Locate the cell with the specified text and output its [X, Y] center coordinate. 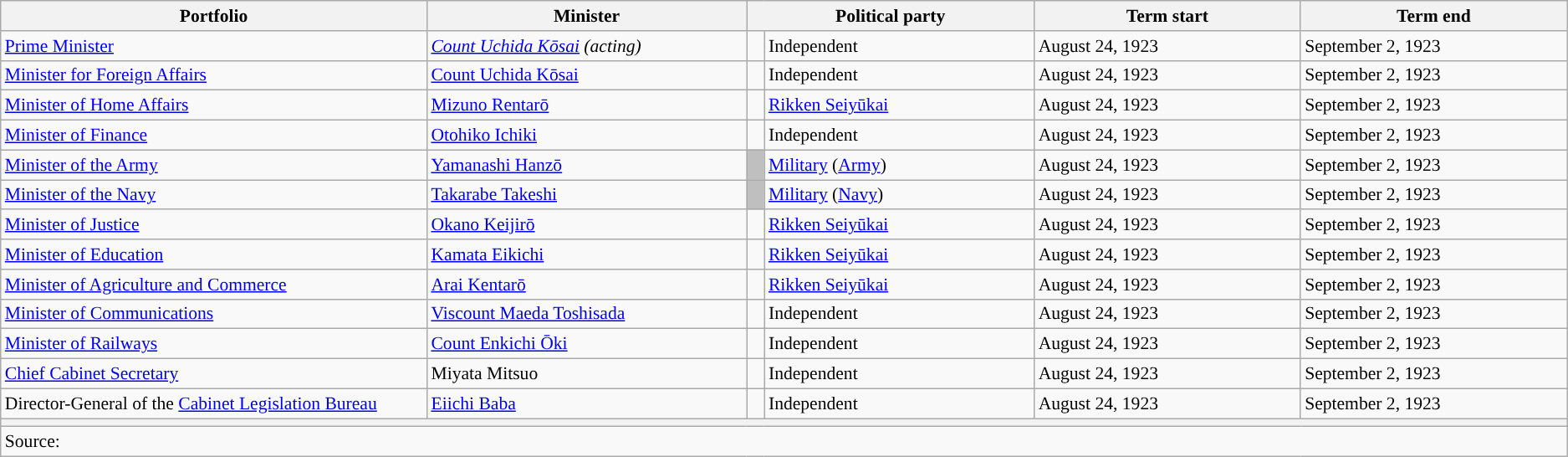
Mizuno Rentarō [586, 105]
Minister of the Army [214, 165]
Chief Cabinet Secretary [214, 374]
Miyata Mitsuo [586, 374]
Okano Keijirō [586, 225]
Minister of Justice [214, 225]
Source: [784, 442]
Minister of Communications [214, 314]
Yamanashi Hanzō [586, 165]
Count Uchida Kōsai [586, 75]
Minister of Railways [214, 344]
Military (Army) [900, 165]
Count Uchida Kōsai (acting) [586, 46]
Minister of the Navy [214, 195]
Otohiko Ichiki [586, 136]
Term start [1167, 16]
Minister for Foreign Affairs [214, 75]
Viscount Maeda Toshisada [586, 314]
Minister of Education [214, 254]
Minister [586, 16]
Count Enkichi Ōki [586, 344]
Prime Minister [214, 46]
Minister of Finance [214, 136]
Kamata Eikichi [586, 254]
Portfolio [214, 16]
Director-General of the Cabinet Legislation Bureau [214, 403]
Political party [891, 16]
Minister of Agriculture and Commerce [214, 285]
Term end [1433, 16]
Takarabe Takeshi [586, 195]
Arai Kentarō [586, 285]
Military (Navy) [900, 195]
Minister of Home Affairs [214, 105]
Eiichi Baba [586, 403]
